Identify which cell holds the provided text, then report its (x, y) central coordinate. 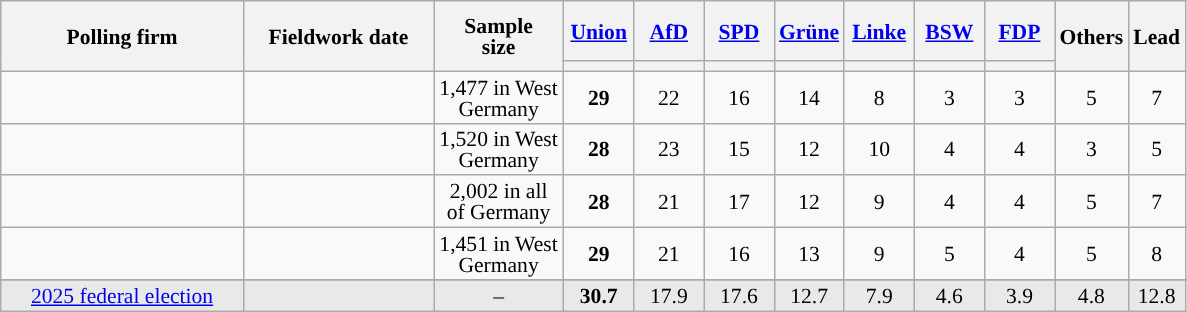
Union (599, 31)
2,002 in all of Germany (499, 202)
Samplesize (499, 36)
– (499, 296)
BSW (949, 31)
30.7 (599, 296)
17.9 (669, 296)
4.8 (1091, 296)
1,520 in West Germany (499, 149)
15 (739, 149)
13 (809, 254)
7.9 (879, 296)
Others (1091, 36)
Polling firm (122, 36)
2025 federal election (122, 296)
14 (809, 97)
17.6 (739, 296)
1,451 in West Germany (499, 254)
Lead (1156, 36)
10 (879, 149)
17 (739, 202)
12.8 (1156, 296)
Linke (879, 31)
23 (669, 149)
12.7 (809, 296)
SPD (739, 31)
4.6 (949, 296)
FDP (1019, 31)
3.9 (1019, 296)
22 (669, 97)
1,477 in West Germany (499, 97)
Fieldwork date (338, 36)
AfD (669, 31)
Grüne (809, 31)
